Locate the cell with the specified text and output its (x, y) center coordinate. 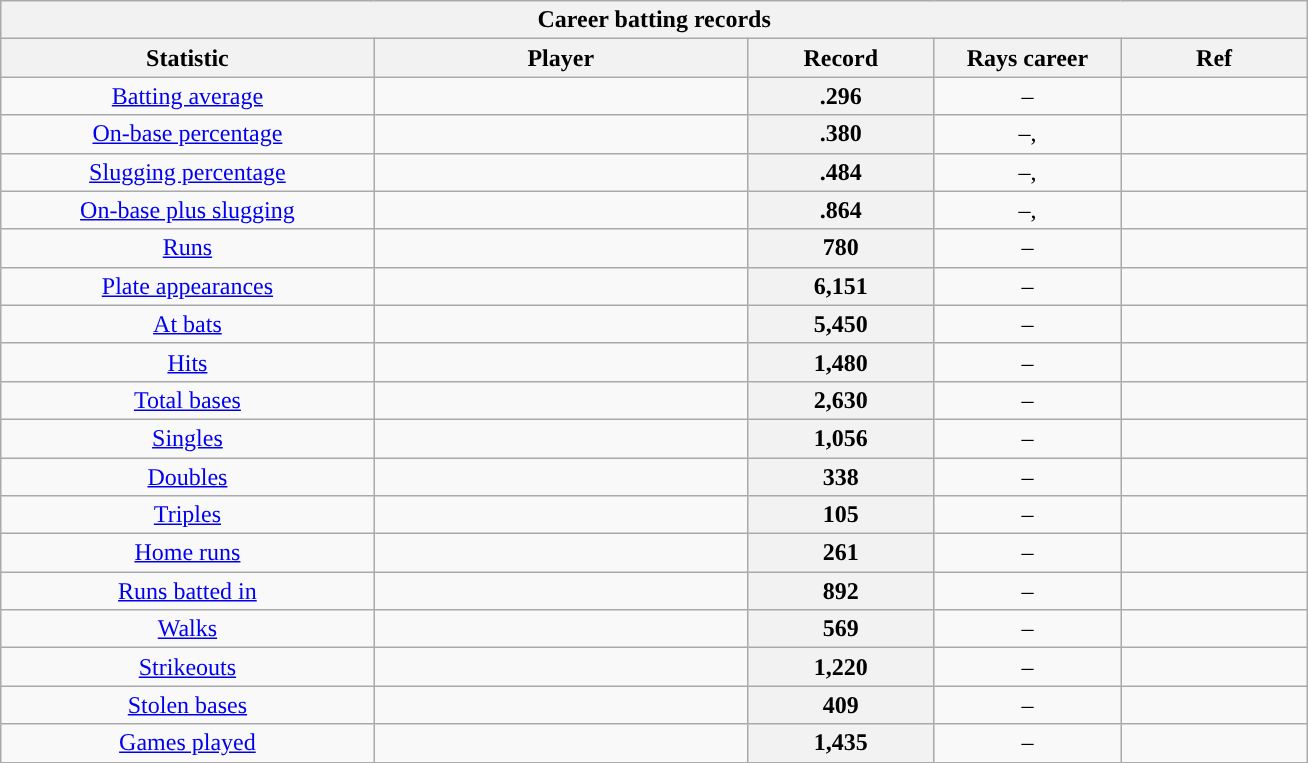
Total bases (188, 400)
780 (840, 248)
Batting average (188, 96)
Statistic (188, 58)
On-base percentage (188, 134)
Games played (188, 743)
Triples (188, 515)
Strikeouts (188, 667)
At bats (188, 324)
Plate appearances (188, 286)
.296 (840, 96)
6,151 (840, 286)
On-base plus slugging (188, 210)
Runs (188, 248)
5,450 (840, 324)
1,435 (840, 743)
.484 (840, 172)
2,630 (840, 400)
Career batting records (654, 20)
338 (840, 477)
Rays career (1028, 58)
892 (840, 591)
261 (840, 553)
Walks (188, 629)
1,056 (840, 438)
Hits (188, 362)
569 (840, 629)
Player (560, 58)
Runs batted in (188, 591)
Singles (188, 438)
1,480 (840, 362)
Stolen bases (188, 705)
Home runs (188, 553)
.380 (840, 134)
Ref (1214, 58)
409 (840, 705)
1,220 (840, 667)
Record (840, 58)
105 (840, 515)
Doubles (188, 477)
.864 (840, 210)
Slugging percentage (188, 172)
